Scan for the cell matching the given text and deliver its (x, y) coordinate at center. 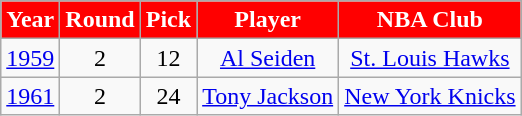
Tony Jackson (268, 96)
12 (168, 58)
St. Louis Hawks (430, 58)
Player (268, 20)
Round (100, 20)
1959 (30, 58)
1961 (30, 96)
Year (30, 20)
Pick (168, 20)
Al Seiden (268, 58)
NBA Club (430, 20)
24 (168, 96)
New York Knicks (430, 96)
